Pinpoint the cell where the given text exists, returning its [X, Y] midpoint coordinate. 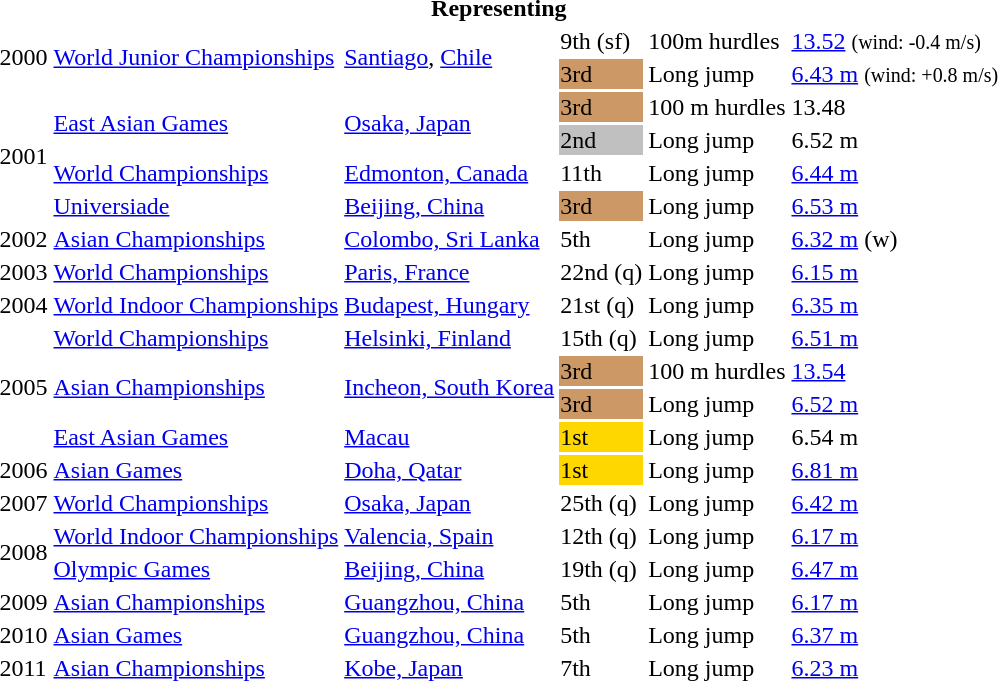
100m hurdles [717, 41]
Helsinki, Finland [450, 338]
Olympic Games [196, 569]
Valencia, Spain [450, 536]
11th [602, 173]
Paris, France [450, 272]
19th (q) [602, 569]
22nd (q) [602, 272]
15th (q) [602, 338]
Incheon, South Korea [450, 388]
21st (q) [602, 305]
Macau [450, 437]
World Junior Championships [196, 58]
Colombo, Sri Lanka [450, 239]
Edmonton, Canada [450, 173]
Universiade [196, 206]
Santiago, Chile [450, 58]
12th (q) [602, 536]
Doha, Qatar [450, 470]
Budapest, Hungary [450, 305]
25th (q) [602, 503]
2nd [602, 140]
9th (sf) [602, 41]
